Extract the (X, Y) coordinate from the center of the cell holding the provided text.  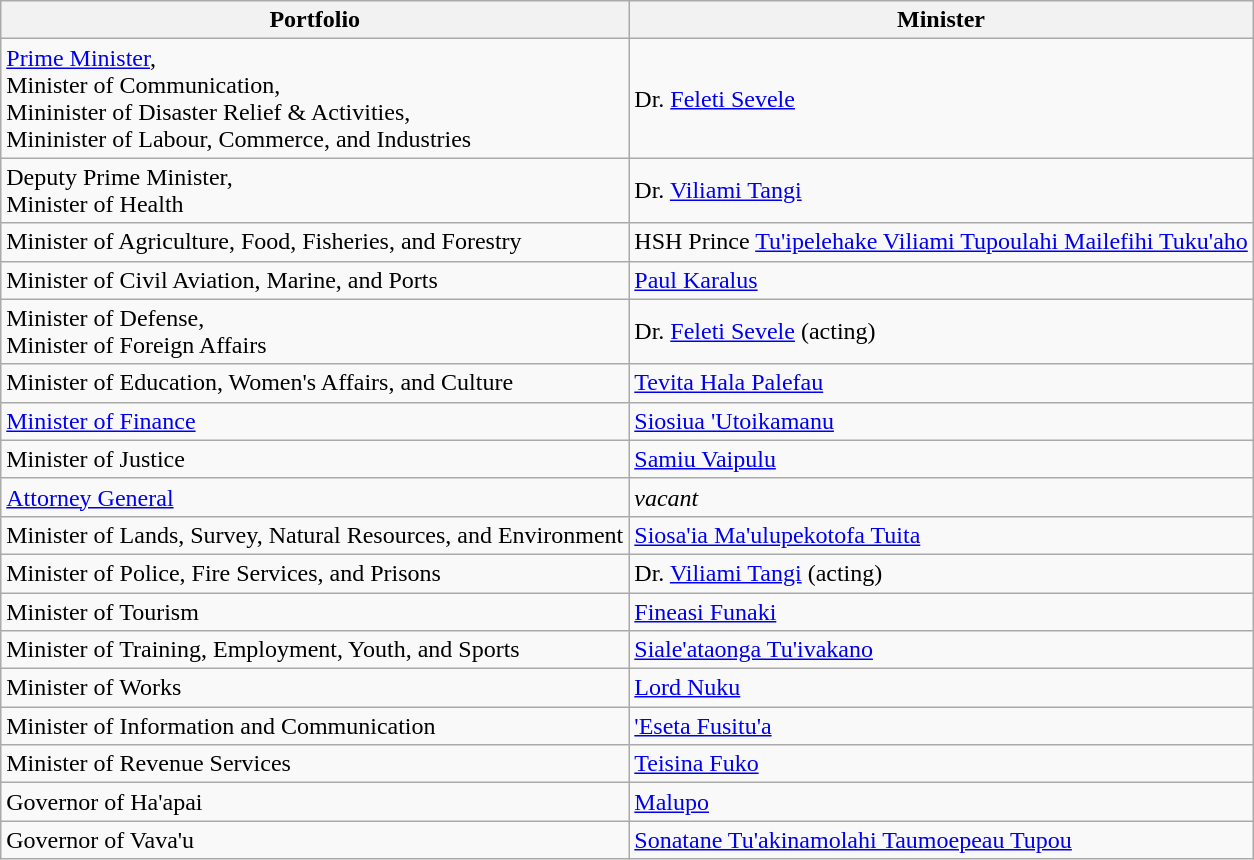
Prime Minister, Minister of Communication, Mininister of Disaster Relief & Activities, Mininister of Labour, Commerce, and Industries (315, 98)
Dr. Viliami Tangi (acting) (942, 573)
vacant (942, 497)
Minister of Education, Women's Affairs, and Culture (315, 383)
Malupo (942, 802)
Dr. Feleti Sevele (942, 98)
Governor of Ha'apai (315, 802)
Siosiua 'Utoikamanu (942, 421)
Siale'ataonga Tu'ivakano (942, 650)
Paul Karalus (942, 280)
Minister (942, 20)
Sonatane Tu'akinamolahi Taumoepeau Tupou (942, 840)
Minister of Police, Fire Services, and Prisons (315, 573)
Samiu Vaipulu (942, 459)
Dr. Feleti Sevele (acting) (942, 332)
Minister of Civil Aviation, Marine, and Ports (315, 280)
Minister of Tourism (315, 611)
Dr. Viliami Tangi (942, 190)
Lord Nuku (942, 688)
Minister of Agriculture, Food, Fisheries, and Forestry (315, 242)
Governor of Vava'u (315, 840)
Minister of Information and Communication (315, 726)
Attorney General (315, 497)
Minister of Training, Employment, Youth, and Sports (315, 650)
Minister of Works (315, 688)
Minister of Revenue Services (315, 764)
Tevita Hala Palefau (942, 383)
Fineasi Funaki (942, 611)
'Eseta Fusitu'a (942, 726)
Minister of Lands, Survey, Natural Resources, and Environment (315, 535)
Minister of Justice (315, 459)
HSH Prince Tu'ipelehake Viliami Tupoulahi Mailefihi Tuku'aho (942, 242)
Minister of Defense, Minister of Foreign Affairs (315, 332)
Siosa'ia Ma'ulupekotofa Tuita (942, 535)
Deputy Prime Minister, Minister of Health (315, 190)
Minister of Finance (315, 421)
Portfolio (315, 20)
Teisina Fuko (942, 764)
